Return (X, Y) of the center of cell containing provided text 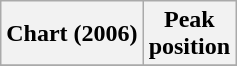
Chart (2006) (72, 34)
Peakposition (189, 34)
